Scan for the cell matching the given text and deliver its [X, Y] coordinate at center. 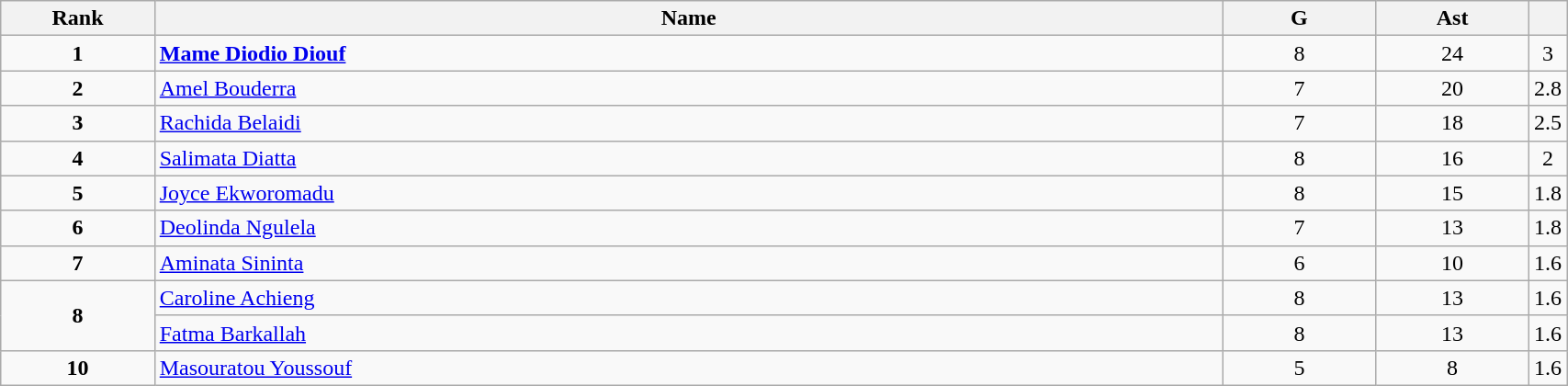
Masouratou Youssouf [689, 368]
G [1299, 18]
15 [1453, 193]
1 [77, 53]
18 [1453, 123]
2.8 [1549, 88]
Mame Diodio Diouf [689, 53]
2.5 [1549, 123]
24 [1453, 53]
Amel Bouderra [689, 88]
Rank [77, 18]
Caroline Achieng [689, 298]
Aminata Sininta [689, 263]
4 [77, 158]
16 [1453, 158]
Deolinda Ngulela [689, 228]
Rachida Belaidi [689, 123]
Joyce Ekworomadu [689, 193]
Salimata Diatta [689, 158]
20 [1453, 88]
Ast [1453, 18]
Name [689, 18]
Fatma Barkallah [689, 333]
